Capture the cell that displays the provided text and extract its (x, y) central coordinate. 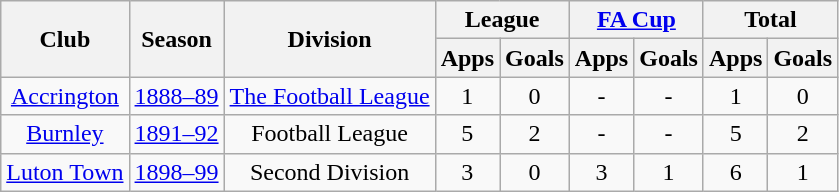
Second Division (330, 172)
Burnley (65, 134)
League (502, 20)
The Football League (330, 96)
Luton Town (65, 172)
Total (770, 20)
Football League (330, 134)
Division (330, 39)
6 (735, 172)
Season (176, 39)
1888–89 (176, 96)
Accrington (65, 96)
1891–92 (176, 134)
FA Cup (636, 20)
1898–99 (176, 172)
Club (65, 39)
